From the cell containing the given text, extract its center point as (X, Y) coordinate. 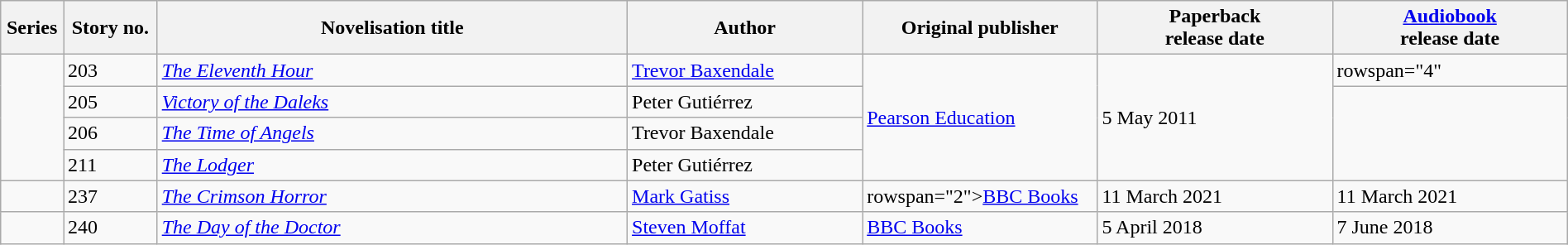
Original publisher (980, 28)
Pearson Education (980, 118)
Novelisation title (392, 28)
The Day of the Doctor (392, 228)
205 (111, 102)
The Lodger (392, 165)
240 (111, 228)
Audiobook release date (1450, 28)
203 (111, 70)
rowspan="4" (1450, 70)
rowspan="2">BBC Books (980, 196)
Author (745, 28)
Victory of the Daleks (392, 102)
Mark Gatiss (745, 196)
The Eleventh Hour (392, 70)
5 May 2011 (1215, 118)
The Time of Angels (392, 133)
BBC Books (980, 228)
Paperback release date (1215, 28)
Story no. (111, 28)
7 June 2018 (1450, 228)
5 April 2018 (1215, 228)
The Crimson Horror (392, 196)
Series (32, 28)
211 (111, 165)
206 (111, 133)
Steven Moffat (745, 228)
237 (111, 196)
